Determine the [x, y] coordinate at the center of the cell enclosing the given text.  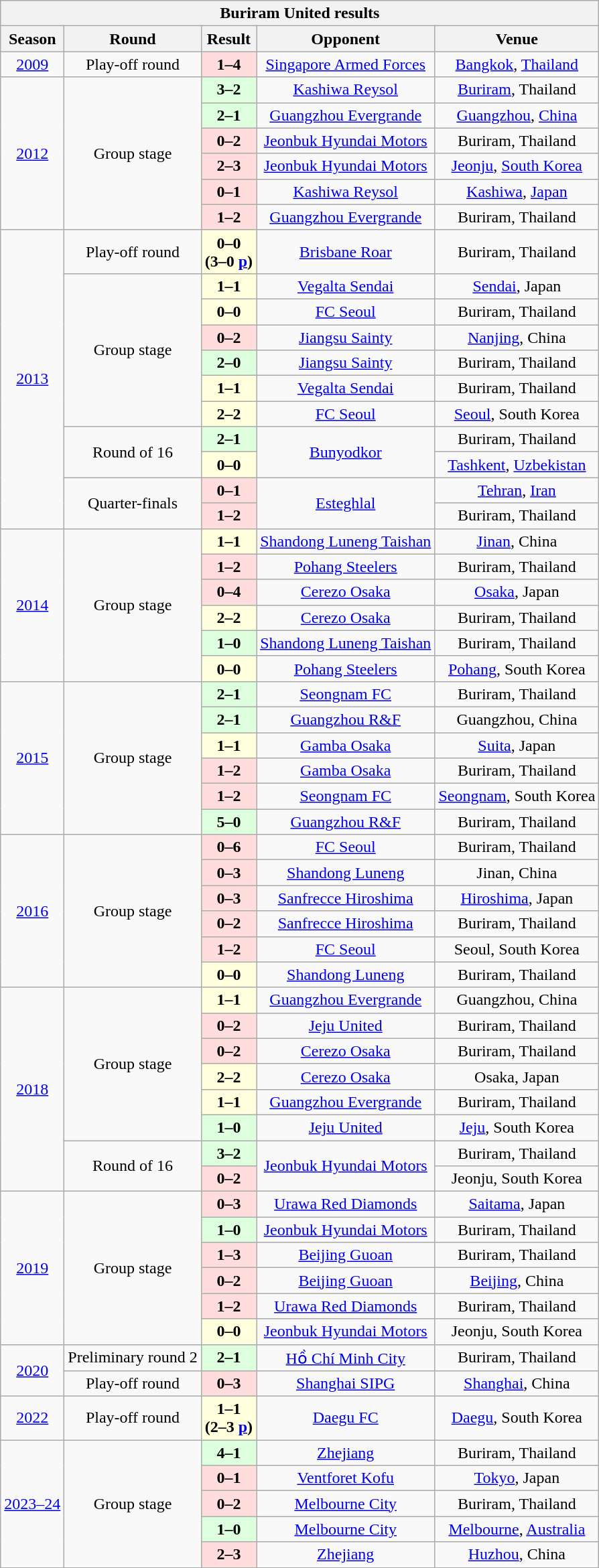
Hiroshima, Japan [517, 898]
2–0 [228, 363]
Melbourne, Australia [517, 1529]
Tehran, Iran [517, 490]
4–1 [228, 1453]
2013 [32, 379]
Pohang, South Korea [517, 668]
Esteghlal [346, 503]
Bangkok, Thailand [517, 64]
Season [32, 39]
Tashkent, Uzbekistan [517, 465]
Opponent [346, 39]
Shanghai SIPG [346, 1384]
Jeju, South Korea [517, 1127]
Shanghai, China [517, 1384]
Saitama, Japan [517, 1204]
Tokyo, Japan [517, 1478]
1–4 [228, 64]
Brisbane Roar [346, 252]
0–0 (3–0 p) [228, 252]
0–6 [228, 847]
Sendai, Japan [517, 286]
0–4 [228, 592]
2019 [32, 1268]
Venue [517, 39]
5–0 [228, 822]
Daegu, South Korea [517, 1419]
Hồ Chí Minh City [346, 1358]
2015 [32, 758]
Huzhou, China [517, 1555]
2018 [32, 1089]
Quarter-finals [133, 503]
Seongnam, South Korea [517, 796]
2009 [32, 64]
2020 [32, 1370]
1–3 [228, 1255]
1–1 (2–3 p) [228, 1419]
Round [133, 39]
Suita, Japan [517, 745]
Result [228, 39]
Buriram United results [300, 13]
2023–24 [32, 1504]
Ventforet Kofu [346, 1478]
Bunyodkor [346, 452]
2022 [32, 1419]
Kashiwa, Japan [517, 192]
2014 [32, 605]
Beijing, China [517, 1281]
Daegu FC [346, 1419]
Singapore Armed Forces [346, 64]
Nanjing, China [517, 337]
2012 [32, 153]
2016 [32, 911]
Preliminary round 2 [133, 1358]
